For the text-containing cell, return its midpoint in (X, Y) coordinate format. 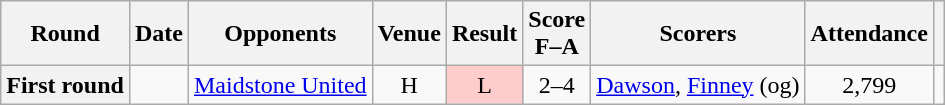
2–4 (557, 85)
Attendance (869, 34)
Dawson, Finney (og) (698, 85)
First round (66, 85)
ScoreF–A (557, 34)
Round (66, 34)
Scorers (698, 34)
Venue (409, 34)
L (484, 85)
Date (158, 34)
2,799 (869, 85)
H (409, 85)
Opponents (280, 34)
Result (484, 34)
Maidstone United (280, 85)
